For the text-containing cell, return its midpoint in [x, y] coordinate format. 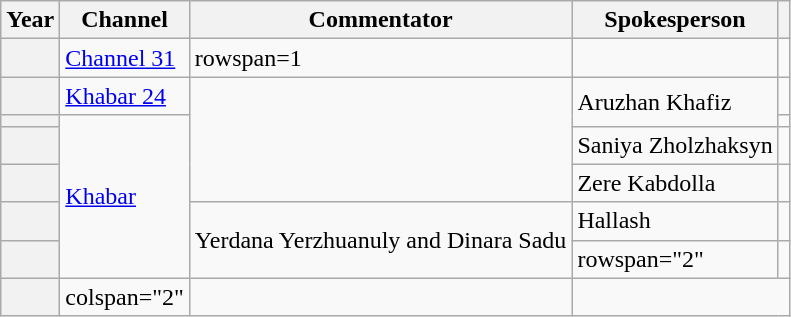
Zere Kabdolla [675, 183]
Channel [125, 20]
colspan="2" [125, 297]
Spokesperson [675, 20]
Channel 31 [125, 58]
rowspan="2" [675, 259]
Saniya Zholzhaksyn [675, 145]
Hallash [675, 221]
Khabar 24 [125, 96]
Year [30, 20]
rowspan=1 [380, 58]
Khabar [125, 196]
Aruzhan Khafiz [675, 102]
Yerdana Yerzhuanuly and Dinara Sadu [380, 240]
Commentator [380, 20]
